Locate the cell with the specified text and output its [x, y] center coordinate. 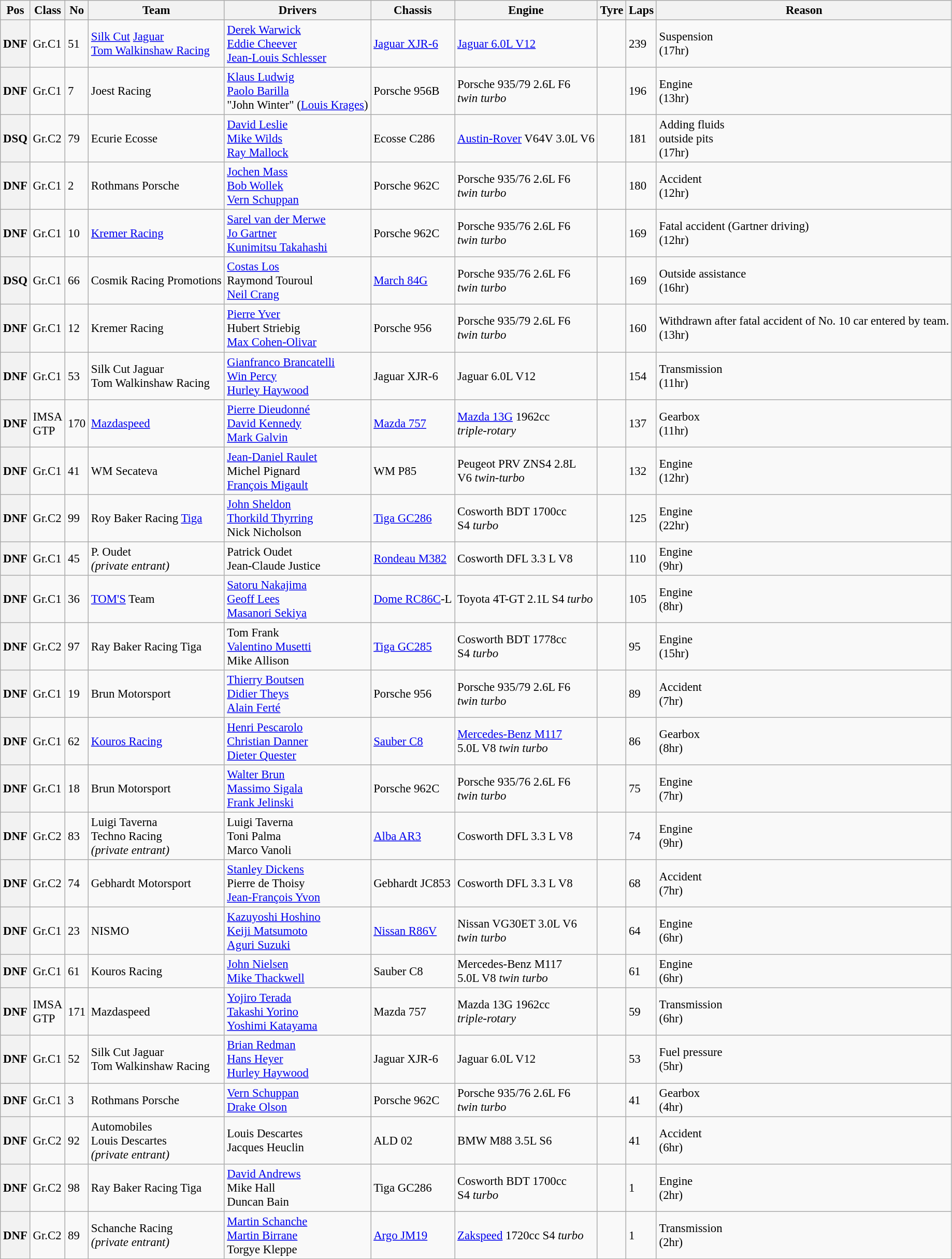
Zakspeed 1720cc S4 turbo [526, 1235]
Vern Schuppan Drake Olson [297, 1100]
45 [77, 558]
NISMO [156, 931]
WM P85 [413, 471]
19 [77, 694]
John Nielsen Mike Thackwell [297, 972]
110 [641, 558]
Fuel pressure(5hr) [804, 1060]
Ecosse C286 [413, 139]
Walter Brun Massimo Sigala Frank Jelinski [297, 789]
Gianfranco Brancatelli Win Percy Hurley Haywood [297, 376]
97 [77, 646]
Engine(15hr) [804, 646]
P. Oudet(private entrant) [156, 558]
105 [641, 599]
Tiga GC285 [413, 646]
WM Secateva [156, 471]
Brian Redman Hans Heyer Hurley Haywood [297, 1060]
160 [641, 328]
Sarel van der Merwe Jo Gartner Kunimitsu Takahashi [297, 234]
98 [77, 1188]
ALD 02 [413, 1140]
March 84G [413, 281]
7 [77, 91]
Jochen Mass Bob Wollek Vern Schuppan [297, 186]
David Andrews Mike Hall Duncan Bain [297, 1188]
Gearbox(4hr) [804, 1100]
83 [77, 836]
171 [77, 1012]
David Leslie Mike Wilds Ray Mallock [297, 139]
Transmission(6hr) [804, 1012]
Patrick Oudet Jean-Claude Justice [297, 558]
125 [641, 518]
Argo JM19 [413, 1235]
Engine(8hr) [804, 599]
Class [48, 10]
Stanley Dickens Pierre de Thoisy Jean-François Yvon [297, 884]
75 [641, 789]
Austin-Rover V64V 3.0L V6 [526, 139]
Withdrawn after fatal accident of No. 10 car entered by team. (13hr) [804, 328]
Gearbox(8hr) [804, 741]
Engine(7hr) [804, 789]
Martin Schanche Martin Birrane Torgye Kleppe [297, 1235]
23 [77, 931]
Transmission(11hr) [804, 376]
Klaus Ludwig Paolo Barilla "John Winter" (Louis Krages) [297, 91]
Outside assistance(16hr) [804, 281]
Engine(2hr) [804, 1188]
Cosworth BDT 1778ccS4 turbo [526, 646]
Jean-Daniel Raulet Michel Pignard François Migault [297, 471]
18 [77, 789]
170 [77, 423]
196 [641, 91]
239 [641, 44]
79 [77, 139]
Adding fluids outside pits(17hr) [804, 139]
Thierry Boutsen Didier Theys Alain Ferté [297, 694]
10 [77, 234]
Rondeau M382 [413, 558]
Kazuyoshi Hoshino Keiji Matsumoto Aguri Suzuki [297, 931]
Laps [641, 10]
99 [77, 518]
Ecurie Ecosse [156, 139]
Nissan R86V [413, 931]
Luigi Taverna Techno Racing(private entrant) [156, 836]
Nissan VG30ET 3.0L V6twin turbo [526, 931]
Dome RC86C-L [413, 599]
59 [641, 1012]
Tyre [611, 10]
51 [77, 44]
Transmission(2hr) [804, 1235]
Satoru Nakajima Geoff Lees Masanori Sekiya [297, 599]
Engine(13hr) [804, 91]
Engine(22hr) [804, 518]
BMW M88 3.5L S6 [526, 1140]
Drivers [297, 10]
180 [641, 186]
Derek Warwick Eddie Cheever Jean-Louis Schlesser [297, 44]
181 [641, 139]
Pos [16, 10]
Reason [804, 10]
Cosmik Racing Promotions [156, 281]
Accident(6hr) [804, 1140]
Suspension(17hr) [804, 44]
52 [77, 1060]
86 [641, 741]
Chassis [413, 10]
TOM'S Team [156, 599]
Joest Racing [156, 91]
132 [641, 471]
Schanche Racing(private entrant) [156, 1235]
Pierre Yver Hubert Striebig Max Cohen-Olivar [297, 328]
Gebhardt Motorsport [156, 884]
64 [641, 931]
John Sheldon Thorkild Thyrring Nick Nicholson [297, 518]
Toyota 4T-GT 2.1L S4 turbo [526, 599]
Yojiro Terada Takashi Yorino Yoshimi Katayama [297, 1012]
Costas Los Raymond Touroul Neil Crang [297, 281]
Luigi Taverna Toni Palma Marco Vanoli [297, 836]
Automobiles Louis Descartes(private entrant) [156, 1140]
Gearbox(11hr) [804, 423]
12 [77, 328]
95 [641, 646]
36 [77, 599]
66 [77, 281]
68 [641, 884]
Henri Pescarolo Christian Danner Dieter Quester [297, 741]
Peugeot PRV ZNS4 2.8L V6 twin-turbo [526, 471]
Roy Baker Racing Tiga [156, 518]
62 [77, 741]
92 [77, 1140]
Engine(12hr) [804, 471]
Porsche 956B [413, 91]
Alba AR3 [413, 836]
Engine [526, 10]
Tom Frank Valentino Musetti Mike Allison [297, 646]
2 [77, 186]
Louis Descartes Jacques Heuclin [297, 1140]
3 [77, 1100]
154 [641, 376]
No [77, 10]
Gebhardt JC853 [413, 884]
Fatal accident (Gartner driving) (12hr) [804, 234]
Team [156, 10]
137 [641, 423]
Accident(12hr) [804, 186]
Pierre Dieudonné David Kennedy Mark Galvin [297, 423]
